Output the [x, y] coordinate of the center of the cell containing the given text.  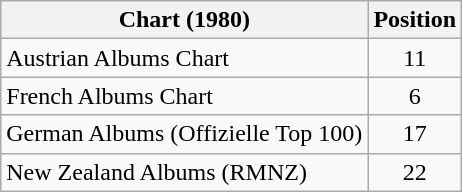
German Albums (Offizielle Top 100) [184, 134]
11 [415, 58]
22 [415, 172]
Position [415, 20]
New Zealand Albums (RMNZ) [184, 172]
6 [415, 96]
French Albums Chart [184, 96]
Chart (1980) [184, 20]
17 [415, 134]
Austrian Albums Chart [184, 58]
